Find where the given text appears and provide that cell's center as (x, y) coordinate. 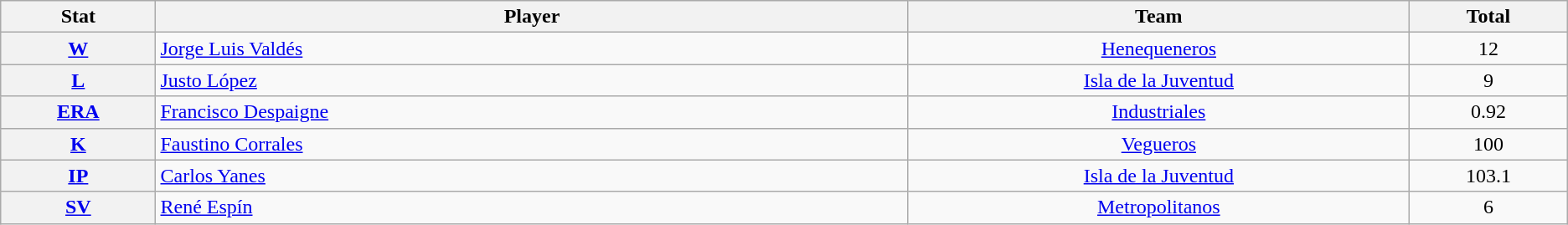
Total (1489, 17)
K (79, 144)
Metropolitanos (1159, 207)
Francisco Despaigne (532, 112)
Industriales (1159, 112)
W (79, 49)
12 (1489, 49)
Jorge Luis Valdés (532, 49)
René Espín (532, 207)
Carlos Yanes (532, 176)
9 (1489, 80)
SV (79, 207)
Team (1159, 17)
Player (532, 17)
103.1 (1489, 176)
Vegueros (1159, 144)
ERA (79, 112)
Stat (79, 17)
L (79, 80)
6 (1489, 207)
100 (1489, 144)
Faustino Corrales (532, 144)
0.92 (1489, 112)
IP (79, 176)
Justo López (532, 80)
Henequeneros (1159, 49)
